Identify which cell holds the provided text, then report its (x, y) central coordinate. 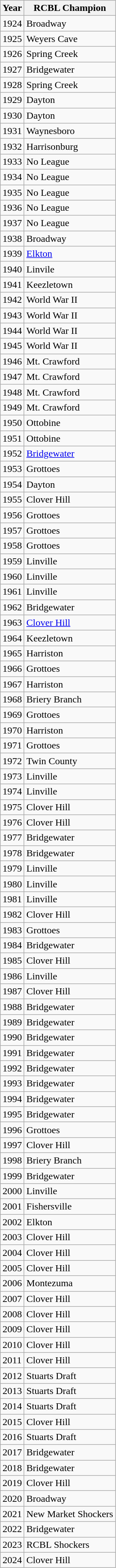
1963 (12, 623)
2020 (12, 1499)
1957 (12, 530)
1942 (12, 300)
1937 (12, 223)
1954 (12, 484)
1991 (12, 1053)
2003 (12, 1237)
1947 (12, 377)
1970 (12, 730)
1980 (12, 884)
1961 (12, 592)
1998 (12, 1160)
2016 (12, 1437)
2011 (12, 1360)
2013 (12, 1391)
2019 (12, 1483)
1999 (12, 1176)
Harrisonburg (70, 146)
2008 (12, 1314)
1949 (12, 407)
1974 (12, 792)
1993 (12, 1084)
2009 (12, 1329)
1964 (12, 638)
1989 (12, 1022)
1951 (12, 438)
Year (12, 8)
1950 (12, 423)
1929 (12, 100)
1972 (12, 761)
1948 (12, 392)
2010 (12, 1345)
Linvile (70, 269)
Waynesboro (70, 131)
1981 (12, 899)
1938 (12, 239)
1983 (12, 930)
2012 (12, 1375)
2022 (12, 1529)
2001 (12, 1207)
1944 (12, 331)
2000 (12, 1191)
1931 (12, 131)
2017 (12, 1453)
1945 (12, 346)
1953 (12, 469)
1959 (12, 561)
1958 (12, 546)
1943 (12, 315)
1934 (12, 177)
1960 (12, 576)
1977 (12, 838)
1971 (12, 746)
1925 (12, 39)
1927 (12, 69)
1995 (12, 1114)
2005 (12, 1268)
RCBL Shockers (70, 1545)
2014 (12, 1406)
1996 (12, 1130)
1990 (12, 1038)
1946 (12, 361)
1932 (12, 146)
1933 (12, 161)
Twin County (70, 761)
Weyers Cave (70, 39)
1968 (12, 700)
1924 (12, 23)
1992 (12, 1068)
1967 (12, 684)
1973 (12, 776)
2021 (12, 1514)
1939 (12, 254)
1941 (12, 285)
1984 (12, 945)
2007 (12, 1299)
1985 (12, 961)
1965 (12, 653)
1978 (12, 853)
1955 (12, 500)
1988 (12, 1007)
2015 (12, 1421)
2002 (12, 1222)
1935 (12, 193)
2004 (12, 1253)
1982 (12, 914)
1940 (12, 269)
1986 (12, 976)
2024 (12, 1560)
RCBL Champion (70, 8)
New Market Shockers (70, 1514)
1987 (12, 992)
2006 (12, 1283)
1956 (12, 515)
1969 (12, 715)
2023 (12, 1545)
1979 (12, 868)
1976 (12, 822)
1930 (12, 115)
1966 (12, 669)
1952 (12, 454)
Fishersville (70, 1207)
1975 (12, 807)
Montezuma (70, 1283)
1926 (12, 54)
2018 (12, 1468)
1997 (12, 1145)
1936 (12, 208)
1962 (12, 607)
1928 (12, 85)
1994 (12, 1099)
